Capture the cell that displays the provided text and extract its (X, Y) central coordinate. 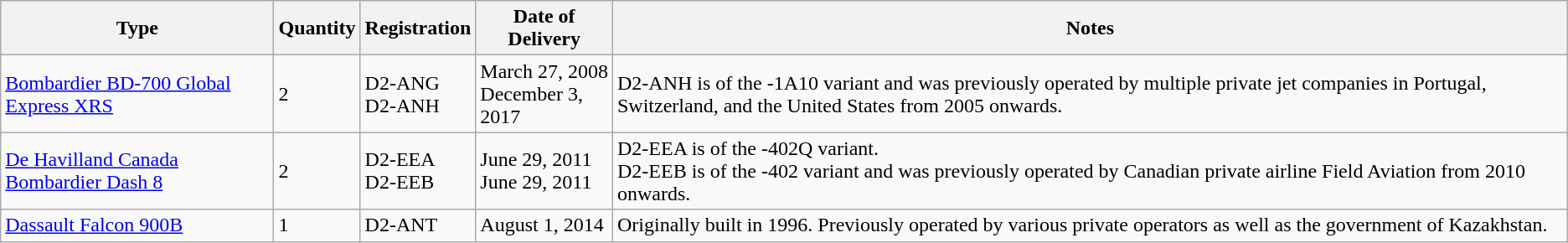
Date of Delivery (544, 28)
June 29, 2011June 29, 2011 (544, 171)
De Havilland Canada Bombardier Dash 8 (137, 171)
1 (317, 225)
Quantity (317, 28)
D2-ANT (418, 225)
Originally built in 1996. Previously operated by various private operators as well as the government of Kazakhstan. (1090, 225)
March 27, 2008December 3, 2017 (544, 94)
Type (137, 28)
Notes (1090, 28)
Registration (418, 28)
D2-ANGD2-ANH (418, 94)
Bombardier BD-700 Global Express XRS (137, 94)
August 1, 2014 (544, 225)
D2-EEAD2-EEB (418, 171)
Dassault Falcon 900B (137, 225)
